Output the [x, y] coordinate of the center of the cell containing the given text.  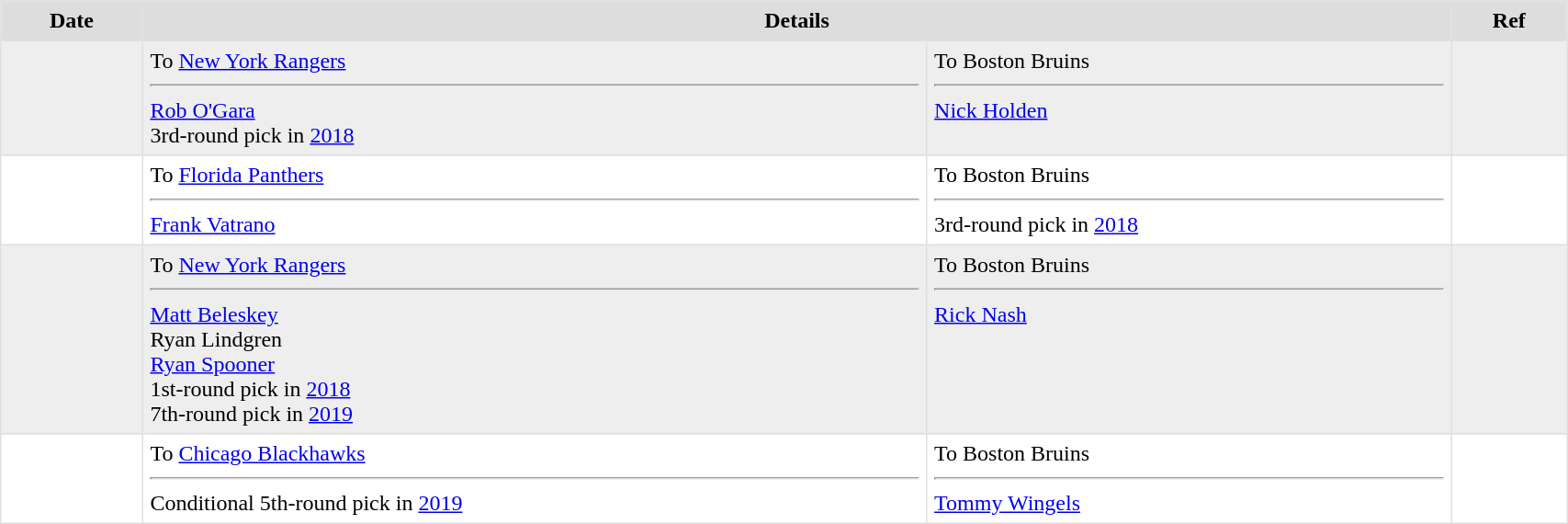
To New York RangersMatt BeleskeyRyan LindgrenRyan Spooner1st-round pick in 20187th-round pick in 2019 [535, 339]
To Boston BruinsRick Nash [1189, 339]
To Boston Bruins3rd-round pick in 2018 [1189, 200]
To Florida PanthersFrank Vatrano [535, 200]
Ref [1509, 21]
To Chicago BlackhawksConditional 5th-round pick in 2019 [535, 479]
To Boston BruinsNick Holden [1189, 97]
Date [72, 21]
To Boston BruinsTommy Wingels [1189, 479]
Details [797, 21]
To New York RangersRob O'Gara3rd-round pick in 2018 [535, 97]
